Return (X, Y) of the center of cell containing provided text 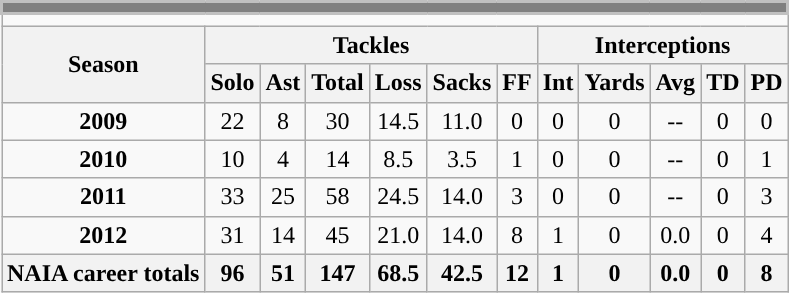
24.5 (398, 197)
14.5 (398, 121)
Season (104, 64)
3.5 (462, 159)
Int (558, 83)
TD (723, 83)
58 (338, 197)
51 (283, 273)
10 (232, 159)
Loss (398, 83)
PD (766, 83)
FF (517, 83)
147 (338, 273)
Avg (676, 83)
68.5 (398, 273)
Ast (283, 83)
12 (517, 273)
22 (232, 121)
Total (338, 83)
2012 (104, 235)
21.0 (398, 235)
11.0 (462, 121)
45 (338, 235)
8.5 (398, 159)
31 (232, 235)
96 (232, 273)
42.5 (462, 273)
25 (283, 197)
30 (338, 121)
Sacks (462, 83)
NAIA career totals (104, 273)
2009 (104, 121)
Yards (614, 83)
Interceptions (662, 45)
33 (232, 197)
Tackles (371, 45)
2010 (104, 159)
2011 (104, 197)
Solo (232, 83)
